Extract the [X, Y] coordinate from the center of the cell holding the provided text.  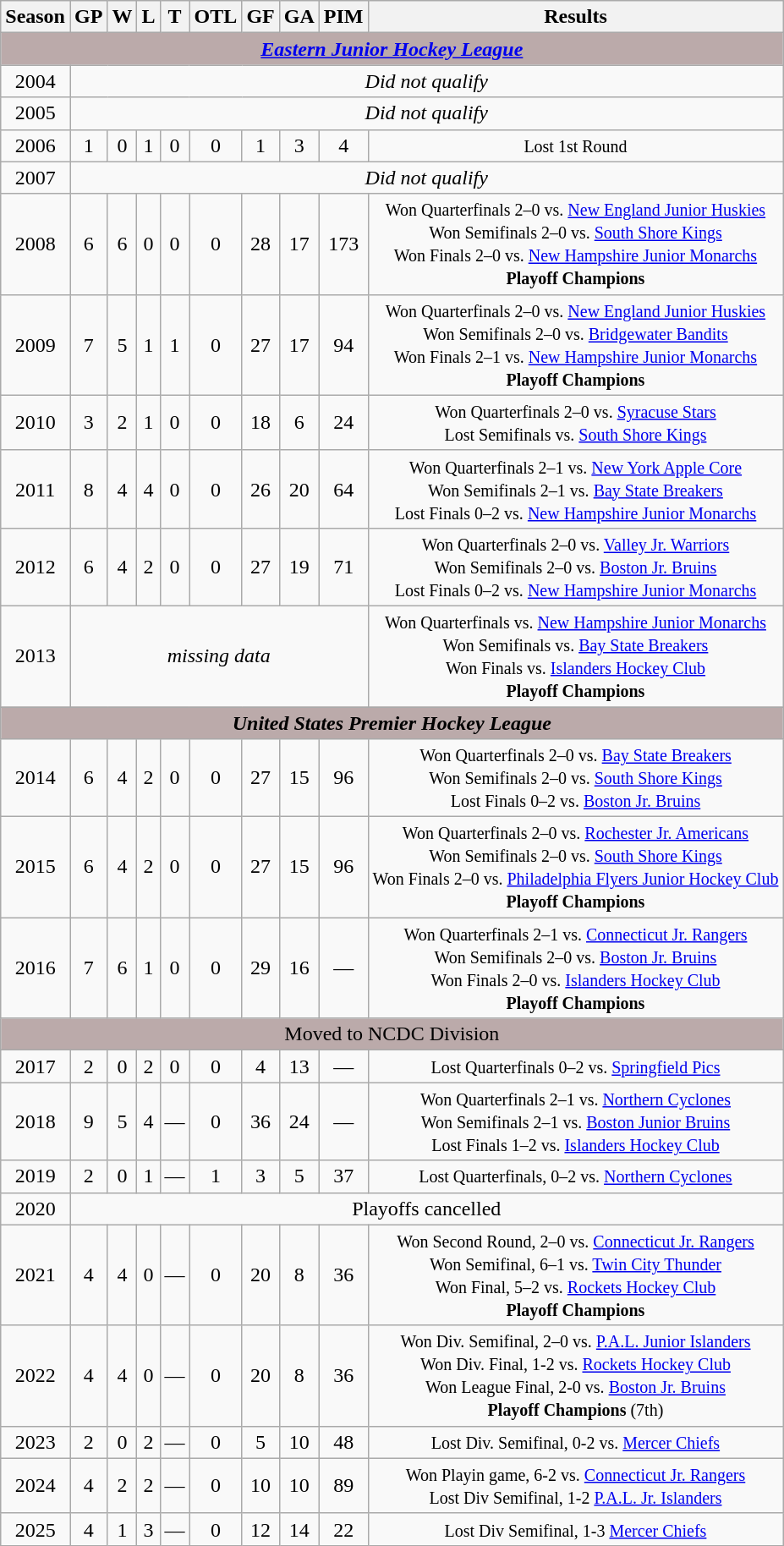
16 [299, 968]
64 [343, 489]
GF [260, 17]
89 [343, 1485]
GP [88, 17]
28 [260, 244]
GA [299, 17]
2022 [36, 1375]
Lost Quarterfinals, 0–2 vs. Northern Cyclones [575, 1176]
OTL [216, 17]
2006 [36, 145]
2023 [36, 1442]
19 [299, 567]
13 [299, 1066]
Playoffs cancelled [426, 1209]
Moved to NCDC Division [392, 1034]
71 [343, 567]
T [174, 17]
Lost 1st Round [575, 145]
Lost Div Semifinal, 1-3 Mercer Chiefs [575, 1529]
W [122, 17]
18 [260, 423]
2008 [36, 244]
2024 [36, 1485]
United States Premier Hockey League [392, 723]
Won Quarterfinals 2–1 vs. Northern CyclonesWon Semifinals 2–1 vs. Boston Junior BruinsLost Finals 1–2 vs. Islanders Hockey Club [575, 1121]
Won Second Round, 2–0 vs. Connecticut Jr. RangersWon Semifinal, 6–1 vs. Twin City ThunderWon Final, 5–2 vs. Rockets Hockey ClubPlayoff Champions [575, 1275]
Lost Div. Semifinal, 0-2 vs. Mercer Chiefs [575, 1442]
2014 [36, 778]
Season [36, 17]
2021 [36, 1275]
14 [299, 1529]
22 [343, 1529]
173 [343, 244]
Won Quarterfinals 2–0 vs. Syracuse StarsLost Semifinals vs. South Shore Kings [575, 423]
2009 [36, 345]
2012 [36, 567]
Won Quarterfinals 2–1 vs. New York Apple CoreWon Semifinals 2–1 vs. Bay State BreakersLost Finals 0–2 vs. New Hampshire Junior Monarchs [575, 489]
2017 [36, 1066]
Won Quarterfinals 2–1 vs. Connecticut Jr. RangersWon Semifinals 2–0 vs. Boston Jr. BruinsWon Finals 2–0 vs. Islanders Hockey ClubPlayoff Champions [575, 968]
2020 [36, 1209]
2016 [36, 968]
Won Quarterfinals 2–0 vs. Valley Jr. WarriorsWon Semifinals 2–0 vs. Boston Jr. BruinsLost Finals 0–2 vs. New Hampshire Junior Monarchs [575, 567]
2011 [36, 489]
12 [260, 1529]
Results [575, 17]
2005 [36, 113]
Eastern Junior Hockey League [392, 49]
Won Quarterfinals 2–0 vs. Bay State BreakersWon Semifinals 2–0 vs. South Shore KingsLost Finals 0–2 vs. Boston Jr. Bruins [575, 778]
94 [343, 345]
9 [88, 1121]
2007 [36, 178]
2015 [36, 868]
Won Playin game, 6-2 vs. Connecticut Jr. RangersLost Div Semifinal, 1-2 P.A.L. Jr. Islanders [575, 1485]
48 [343, 1442]
29 [260, 968]
2019 [36, 1176]
2004 [36, 81]
Lost Quarterfinals 0–2 vs. Springfield Pics [575, 1066]
2013 [36, 656]
26 [260, 489]
2025 [36, 1529]
37 [343, 1176]
PIM [343, 17]
2018 [36, 1121]
2010 [36, 423]
L [149, 17]
Won Quarterfinals vs. New Hampshire Junior MonarchsWon Semifinals vs. Bay State BreakersWon Finals vs. Islanders Hockey ClubPlayoff Champions [575, 656]
missing data [218, 656]
